Locate the cell with the specified text and output its [X, Y] center coordinate. 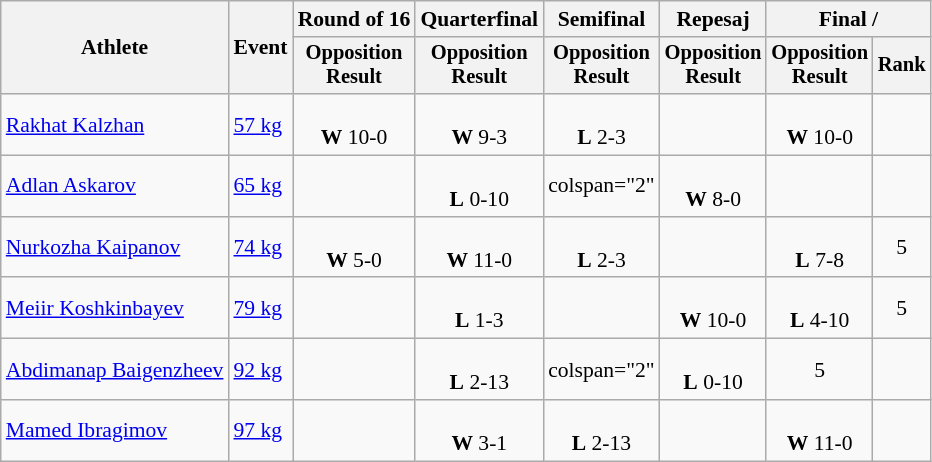
W 8-0 [714, 186]
L 7-8 [820, 248]
L 1-3 [479, 308]
97 kg [260, 430]
Meiir Koshkinbayev [115, 308]
Adlan Askarov [115, 186]
Rakhat Kalzhan [115, 124]
W 9-3 [479, 124]
Quarterfinal [479, 19]
79 kg [260, 308]
Athlete [115, 48]
92 kg [260, 370]
Rank [902, 66]
74 kg [260, 248]
57 kg [260, 124]
Abdimanap Baigenzheev [115, 370]
W 3-1 [479, 430]
Final / [848, 19]
Round of 16 [354, 19]
W 5-0 [354, 248]
Nurkozha Kaipanov [115, 248]
Mamed Ibragimov [115, 430]
Semifinal [602, 19]
65 kg [260, 186]
L 4-10 [820, 308]
Repesaj [714, 19]
Event [260, 48]
